Find where the given text appears and provide that cell's center as [x, y] coordinate. 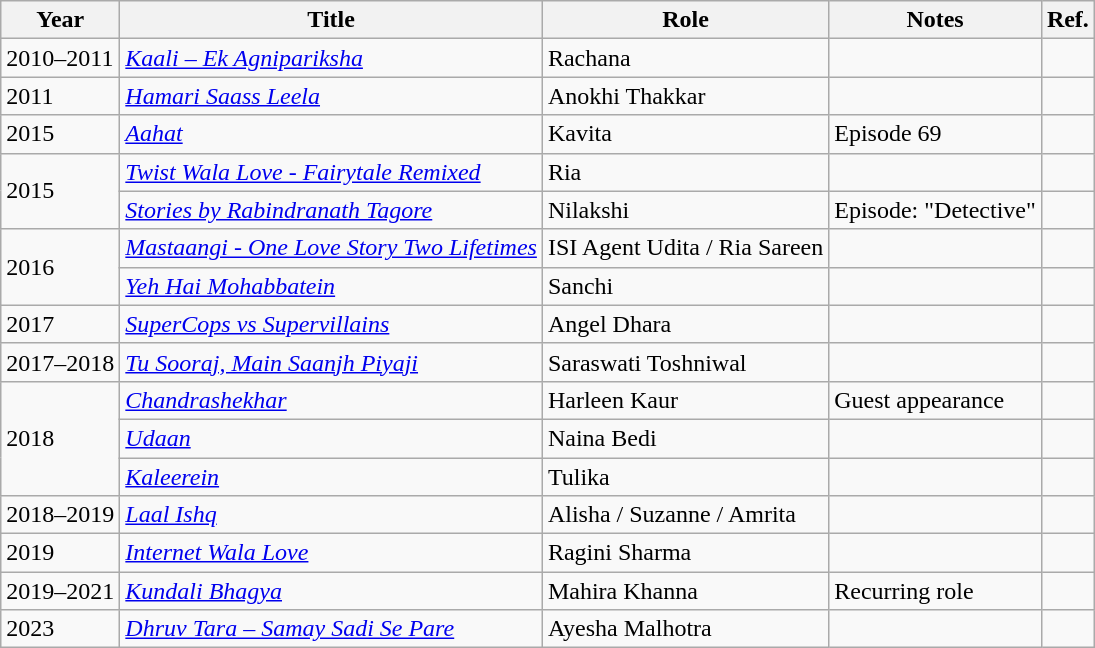
Internet Wala Love [332, 553]
Chandrashekhar [332, 400]
Anokhi Thakkar [685, 96]
Ragini Sharma [685, 553]
Stories by Rabindranath Tagore [332, 210]
Udaan [332, 438]
Dhruv Tara – Samay Sadi Se Pare [332, 629]
Laal Ishq [332, 515]
2019–2021 [60, 591]
SuperCops vs Supervillains [332, 324]
Saraswati Toshniwal [685, 362]
Ria [685, 172]
Mahira Khanna [685, 591]
Aahat [332, 134]
Tulika [685, 477]
Hamari Saass Leela [332, 96]
Kavita [685, 134]
Guest appearance [936, 400]
2019 [60, 553]
Sanchi [685, 286]
Year [60, 20]
Notes [936, 20]
Yeh Hai Mohabbatein [332, 286]
Ref. [1068, 20]
Kundali Bhagya [332, 591]
Mastaangi - One Love Story Two Lifetimes [332, 248]
Naina Bedi [685, 438]
Episode 69 [936, 134]
Kaali – Ek Agnipariksha [332, 58]
Tu Sooraj, Main Saanjh Piyaji [332, 362]
Ayesha Malhotra [685, 629]
2011 [60, 96]
Episode: "Detective" [936, 210]
Recurring role [936, 591]
2023 [60, 629]
Rachana [685, 58]
Harleen Kaur [685, 400]
Alisha / Suzanne / Amrita [685, 515]
2018 [60, 438]
Angel Dhara [685, 324]
Kaleerein [332, 477]
Twist Wala Love - Fairytale Remixed [332, 172]
2016 [60, 267]
Role [685, 20]
2017–2018 [60, 362]
2018–2019 [60, 515]
2010–2011 [60, 58]
Title [332, 20]
2017 [60, 324]
ISI Agent Udita / Ria Sareen [685, 248]
Nilakshi [685, 210]
